Return [x, y] of the center of cell containing provided text 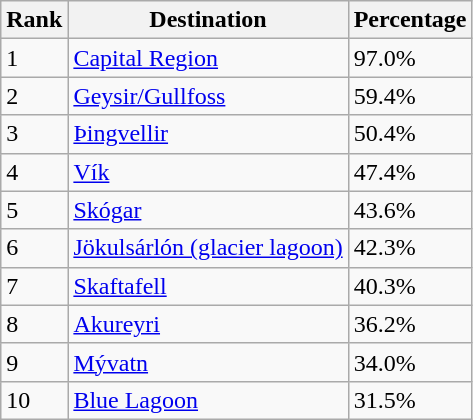
2 [34, 96]
Geysir/Gullfoss [208, 96]
59.4% [410, 96]
Rank [34, 20]
8 [34, 324]
7 [34, 286]
Akureyri [208, 324]
Skaftafell [208, 286]
40.3% [410, 286]
6 [34, 248]
Blue Lagoon [208, 400]
Skógar [208, 210]
Mývatn [208, 362]
47.4% [410, 172]
31.5% [410, 400]
4 [34, 172]
10 [34, 400]
Percentage [410, 20]
Þingvellir [208, 134]
9 [34, 362]
97.0% [410, 58]
1 [34, 58]
36.2% [410, 324]
Destination [208, 20]
3 [34, 134]
5 [34, 210]
Capital Region [208, 58]
50.4% [410, 134]
34.0% [410, 362]
43.6% [410, 210]
42.3% [410, 248]
Vík [208, 172]
Jökulsárlón (glacier lagoon) [208, 248]
